Provide the (X, Y) coordinate of the cell's center where the given text is located.  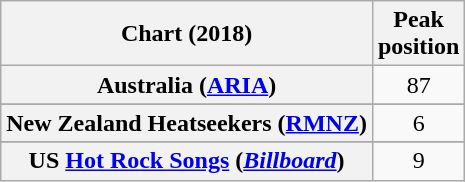
US Hot Rock Songs (Billboard) (187, 161)
Australia (ARIA) (187, 85)
Chart (2018) (187, 34)
New Zealand Heatseekers (RMNZ) (187, 123)
9 (418, 161)
87 (418, 85)
Peakposition (418, 34)
6 (418, 123)
